Locate the cell with the specified text and output its (X, Y) center coordinate. 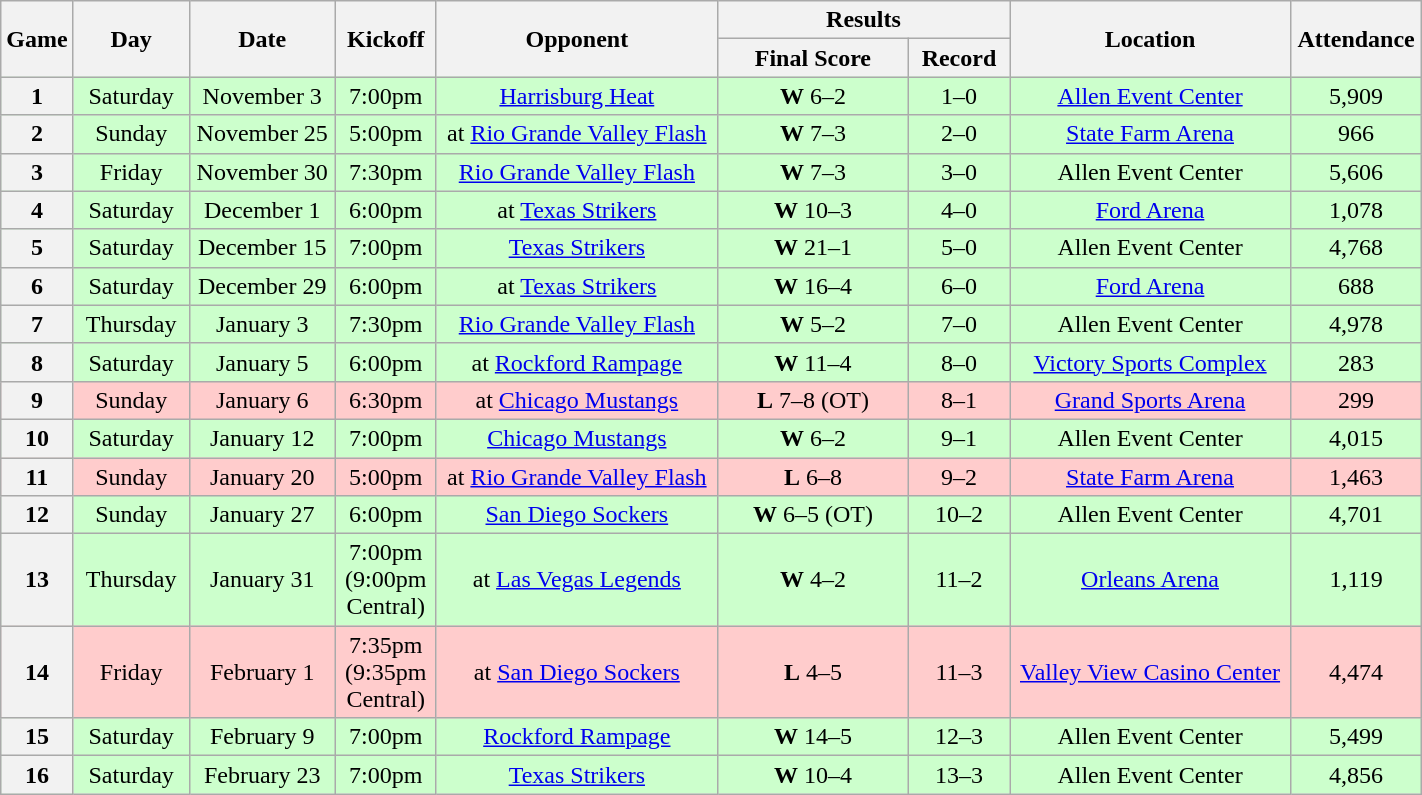
1,119 (1356, 580)
January 3 (262, 324)
Final Score (812, 58)
December 1 (262, 210)
Orleans Arena (1150, 580)
1,463 (1356, 477)
3 (37, 172)
7 (37, 324)
February 1 (262, 672)
688 (1356, 286)
13 (37, 580)
November 25 (262, 134)
4 (37, 210)
W 6–5 (OT) (812, 515)
November 3 (262, 96)
9–1 (958, 438)
6–0 (958, 286)
Day (131, 39)
12–3 (958, 737)
2–0 (958, 134)
Results (863, 20)
W 11–4 (812, 362)
January 27 (262, 515)
5,499 (1356, 737)
Chicago Mustangs (576, 438)
Attendance (1356, 39)
at Rockford Rampage (576, 362)
February 23 (262, 775)
February 9 (262, 737)
W 5–2 (812, 324)
13–3 (958, 775)
14 (37, 672)
January 20 (262, 477)
4–0 (958, 210)
Date (262, 39)
January 6 (262, 400)
4,015 (1356, 438)
9–2 (958, 477)
6 (37, 286)
11 (37, 477)
1,078 (1356, 210)
1 (37, 96)
4,701 (1356, 515)
January 12 (262, 438)
16 (37, 775)
4,474 (1356, 672)
7:35pm (9:35pm Central) (386, 672)
4,978 (1356, 324)
299 (1356, 400)
283 (1356, 362)
5 (37, 248)
W 16–4 (812, 286)
9 (37, 400)
W 10–3 (812, 210)
at San Diego Sockers (576, 672)
W 21–1 (812, 248)
5,606 (1356, 172)
15 (37, 737)
Game (37, 39)
966 (1356, 134)
10–2 (958, 515)
Grand Sports Arena (1150, 400)
10 (37, 438)
December 29 (262, 286)
W 10–4 (812, 775)
4,768 (1356, 248)
W 14–5 (812, 737)
1–0 (958, 96)
January 31 (262, 580)
5–0 (958, 248)
Harrisburg Heat (576, 96)
San Diego Sockers (576, 515)
December 15 (262, 248)
8 (37, 362)
Victory Sports Complex (1150, 362)
8–1 (958, 400)
L 6–8 (812, 477)
2 (37, 134)
Opponent (576, 39)
7–0 (958, 324)
November 30 (262, 172)
W 4–2 (812, 580)
Valley View Casino Center (1150, 672)
8–0 (958, 362)
at Chicago Mustangs (576, 400)
5,909 (1356, 96)
Location (1150, 39)
L 7–8 (OT) (812, 400)
Kickoff (386, 39)
3–0 (958, 172)
11–3 (958, 672)
7:00pm (9:00pm Central) (386, 580)
11–2 (958, 580)
12 (37, 515)
4,856 (1356, 775)
L 4–5 (812, 672)
January 5 (262, 362)
6:30pm (386, 400)
Rockford Rampage (576, 737)
at Las Vegas Legends (576, 580)
Record (958, 58)
